Detect which cell encompasses the target text, then output its [X, Y] center coordinate. 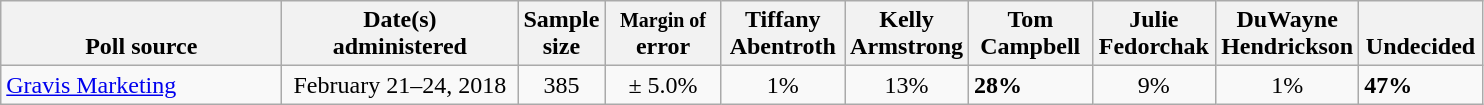
Margin oferror [663, 34]
13% [907, 85]
Samplesize [562, 34]
47% [1421, 85]
TiffanyAbentroth [783, 34]
Poll source [142, 34]
9% [1154, 85]
JulieFedorchak [1154, 34]
Undecided [1421, 34]
Gravis Marketing [142, 85]
385 [562, 85]
± 5.0% [663, 85]
KellyArmstrong [907, 34]
TomCampbell [1031, 34]
Date(s)administered [400, 34]
DuWayneHendrickson [1288, 34]
February 21–24, 2018 [400, 85]
28% [1031, 85]
